From the cell containing the given text, extract its center point as (X, Y) coordinate. 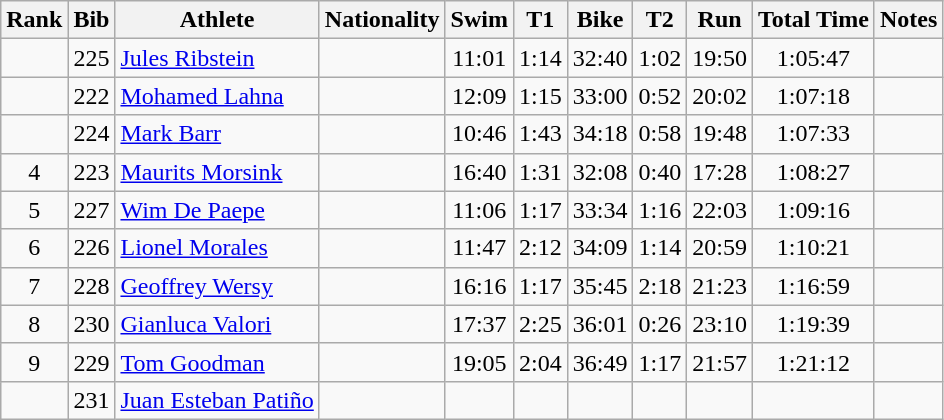
1:16:59 (813, 286)
1:15 (540, 96)
Juan Esteban Patiño (217, 400)
33:00 (600, 96)
228 (92, 286)
0:52 (660, 96)
Run (720, 20)
T2 (660, 20)
Notes (908, 20)
223 (92, 172)
32:40 (600, 58)
20:59 (720, 248)
227 (92, 210)
34:09 (600, 248)
19:48 (720, 134)
1:08:27 (813, 172)
34:18 (600, 134)
22:03 (720, 210)
0:58 (660, 134)
36:49 (600, 362)
5 (34, 210)
17:37 (479, 324)
222 (92, 96)
Lionel Morales (217, 248)
23:10 (720, 324)
1:07:33 (813, 134)
1:02 (660, 58)
19:05 (479, 362)
1:31 (540, 172)
10:46 (479, 134)
6 (34, 248)
21:57 (720, 362)
Geoffrey Wersy (217, 286)
11:01 (479, 58)
16:16 (479, 286)
224 (92, 134)
8 (34, 324)
Nationality (382, 20)
Rank (34, 20)
2:12 (540, 248)
33:34 (600, 210)
2:04 (540, 362)
4 (34, 172)
Bike (600, 20)
32:08 (600, 172)
1:05:47 (813, 58)
1:16 (660, 210)
229 (92, 362)
230 (92, 324)
Gianluca Valori (217, 324)
Swim (479, 20)
Mark Barr (217, 134)
20:02 (720, 96)
16:40 (479, 172)
0:40 (660, 172)
Maurits Morsink (217, 172)
12:09 (479, 96)
11:06 (479, 210)
9 (34, 362)
2:25 (540, 324)
T1 (540, 20)
35:45 (600, 286)
1:21:12 (813, 362)
2:18 (660, 286)
1:07:18 (813, 96)
19:50 (720, 58)
17:28 (720, 172)
7 (34, 286)
Jules Ribstein (217, 58)
36:01 (600, 324)
Bib (92, 20)
0:26 (660, 324)
Mohamed Lahna (217, 96)
Wim De Paepe (217, 210)
Total Time (813, 20)
21:23 (720, 286)
1:19:39 (813, 324)
1:09:16 (813, 210)
226 (92, 248)
1:43 (540, 134)
225 (92, 58)
1:10:21 (813, 248)
Tom Goodman (217, 362)
231 (92, 400)
Athlete (217, 20)
11:47 (479, 248)
